Determine the [X, Y] coordinate at the center of the cell enclosing the given text.  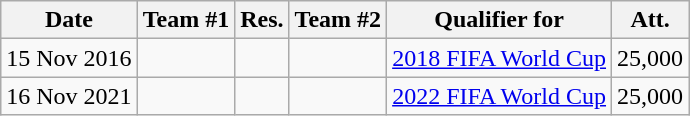
16 Nov 2021 [69, 96]
2018 FIFA World Cup [500, 58]
Res. [262, 20]
2022 FIFA World Cup [500, 96]
Qualifier for [500, 20]
Team #2 [338, 20]
Team #1 [186, 20]
Att. [650, 20]
15 Nov 2016 [69, 58]
Date [69, 20]
